Identify which cell holds the provided text, then report its (x, y) central coordinate. 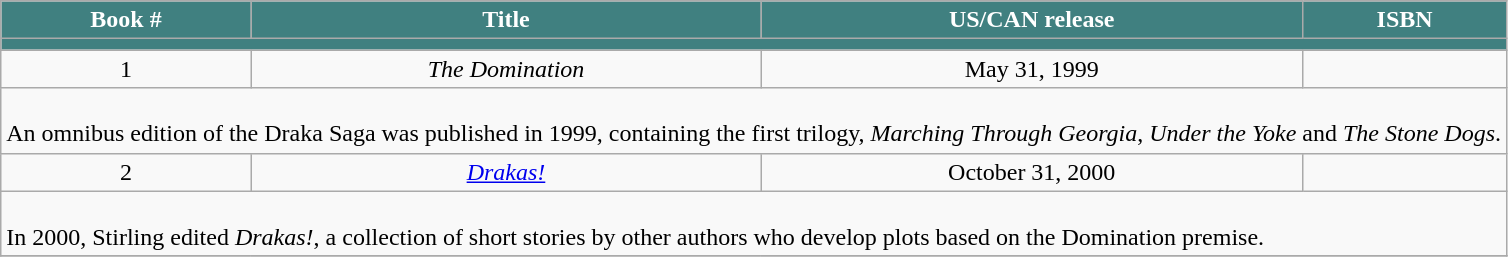
US/CAN release (1032, 20)
2 (126, 172)
Book # (126, 20)
ISBN (1405, 20)
The Domination (506, 69)
Title (506, 20)
Drakas! (506, 172)
May 31, 1999 (1032, 69)
In 2000, Stirling edited Drakas!, a collection of short stories by other authors who develop plots based on the Domination premise. (754, 224)
1 (126, 69)
October 31, 2000 (1032, 172)
